Search for the cell housing the specified text and yield its [X, Y] center coordinate. 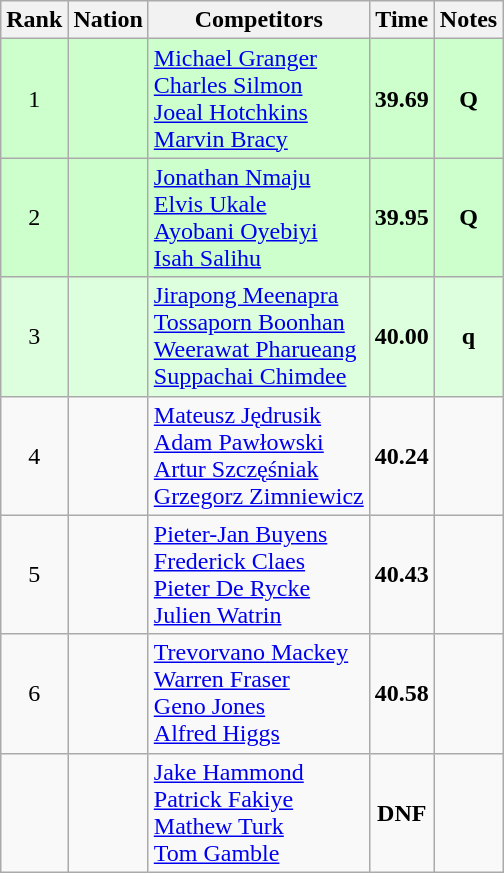
2 [34, 218]
Rank [34, 20]
39.69 [402, 98]
Competitors [258, 20]
1 [34, 98]
Notes [468, 20]
Time [402, 20]
5 [34, 574]
Jonathan NmajuElvis UkaleAyobani OyebiyiIsah Salihu [258, 218]
q [468, 336]
4 [34, 456]
DNF [402, 812]
Michael GrangerCharles SilmonJoeal HotchkinsMarvin Bracy [258, 98]
40.00 [402, 336]
40.58 [402, 694]
6 [34, 694]
40.43 [402, 574]
Pieter-Jan BuyensFrederick ClaesPieter De RyckeJulien Watrin [258, 574]
3 [34, 336]
Jirapong MeenapraTossaporn BoonhanWeerawat PharueangSuppachai Chimdee [258, 336]
39.95 [402, 218]
Jake HammondPatrick FakiyeMathew TurkTom Gamble [258, 812]
40.24 [402, 456]
Mateusz JędrusikAdam PawłowskiArtur SzczęśniakGrzegorz Zimniewicz [258, 456]
Nation [108, 20]
Trevorvano MackeyWarren FraserGeno JonesAlfred Higgs [258, 694]
